Output the [x, y] coordinate of the center of the cell containing the given text.  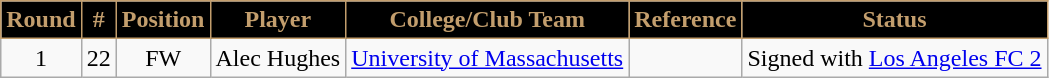
# [98, 20]
FW [163, 58]
Player [278, 20]
Round [41, 20]
Status [894, 20]
University of Massachusetts [488, 58]
22 [98, 58]
1 [41, 58]
Signed with Los Angeles FC 2 [894, 58]
Reference [686, 20]
Alec Hughes [278, 58]
Position [163, 20]
College/Club Team [488, 20]
